Capture the cell that displays the provided text and extract its [X, Y] central coordinate. 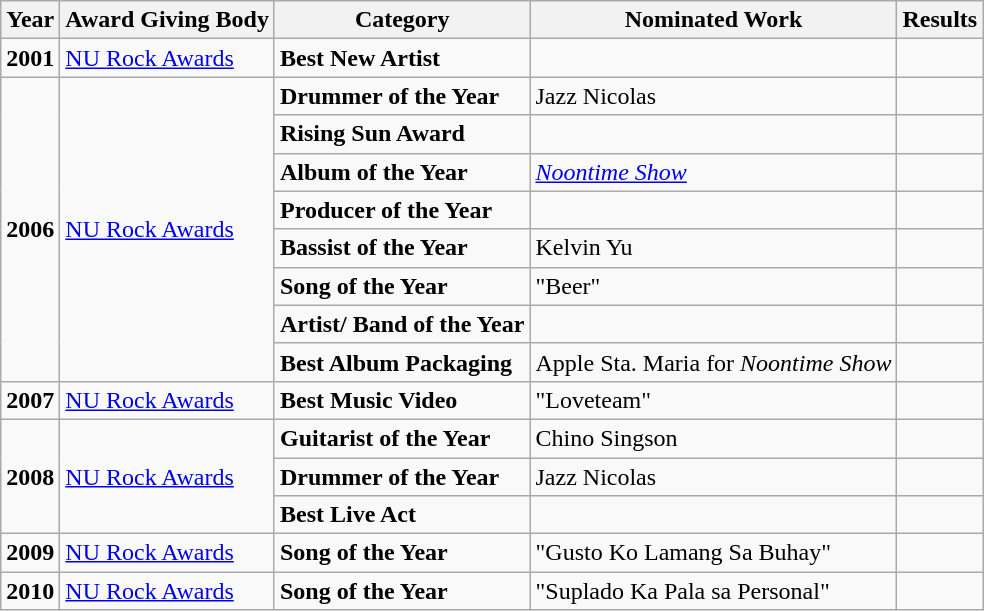
Kelvin Yu [714, 248]
2006 [30, 229]
Guitarist of the Year [402, 438]
2001 [30, 58]
"Suplado Ka Pala sa Personal" [714, 591]
Award Giving Body [168, 20]
Best New Artist [402, 58]
2007 [30, 400]
Best Live Act [402, 515]
Year [30, 20]
"Beer" [714, 286]
Album of the Year [402, 172]
2009 [30, 553]
Rising Sun Award [402, 134]
Category [402, 20]
2010 [30, 591]
Results [940, 20]
Nominated Work [714, 20]
Artist/ Band of the Year [402, 324]
"Gusto Ko Lamang Sa Buhay" [714, 553]
Best Music Video [402, 400]
"Loveteam" [714, 400]
Producer of the Year [402, 210]
2008 [30, 476]
Apple Sta. Maria for Noontime Show [714, 362]
Best Album Packaging [402, 362]
Bassist of the Year [402, 248]
Chino Singson [714, 438]
Noontime Show [714, 172]
